Return the [x, y] coordinate for the center point of the cell that contains the specified text.  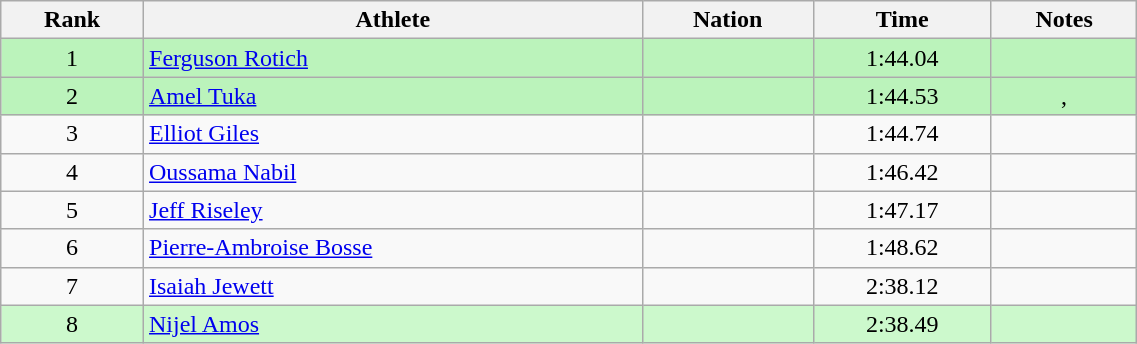
7 [72, 286]
Pierre-Ambroise Bosse [394, 248]
2:38.49 [902, 324]
1:46.42 [902, 172]
2 [72, 96]
Jeff Riseley [394, 210]
8 [72, 324]
5 [72, 210]
1:48.62 [902, 248]
Amel Tuka [394, 96]
Rank [72, 20]
Elliot Giles [394, 134]
2:38.12 [902, 286]
1:44.53 [902, 96]
, [1064, 96]
1:47.17 [902, 210]
Isaiah Jewett [394, 286]
Nijel Amos [394, 324]
Ferguson Rotich [394, 58]
Oussama Nabil [394, 172]
6 [72, 248]
Nation [728, 20]
Notes [1064, 20]
3 [72, 134]
1:44.74 [902, 134]
Athlete [394, 20]
1 [72, 58]
Time [902, 20]
1:44.04 [902, 58]
4 [72, 172]
